For the text-containing cell, return its midpoint in [x, y] coordinate format. 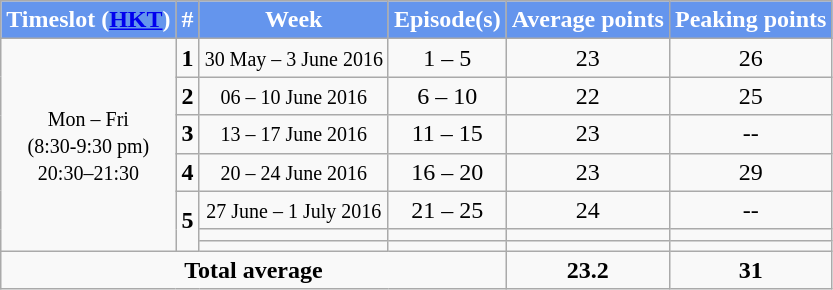
29 [750, 172]
5 [188, 221]
1 [188, 58]
21 – 25 [447, 210]
27 June – 1 July 2016 [294, 210]
1 – 5 [447, 58]
Timeslot (HKT) [88, 20]
31 [750, 270]
20 – 24 June 2016 [294, 172]
30 May – 3 June 2016 [294, 58]
Mon – Fri(8:30-9:30 pm)20:30–21:30 [88, 145]
2 [188, 96]
Total average [254, 270]
11 – 15 [447, 134]
22 [588, 96]
Episode(s) [447, 20]
24 [588, 210]
16 – 20 [447, 172]
13 – 17 June 2016 [294, 134]
23.2 [588, 270]
25 [750, 96]
06 – 10 June 2016 [294, 96]
Peaking points [750, 20]
6 – 10 [447, 96]
# [188, 20]
4 [188, 172]
Week [294, 20]
Average points [588, 20]
26 [750, 58]
3 [188, 134]
